Search for the cell housing the specified text and yield its [x, y] center coordinate. 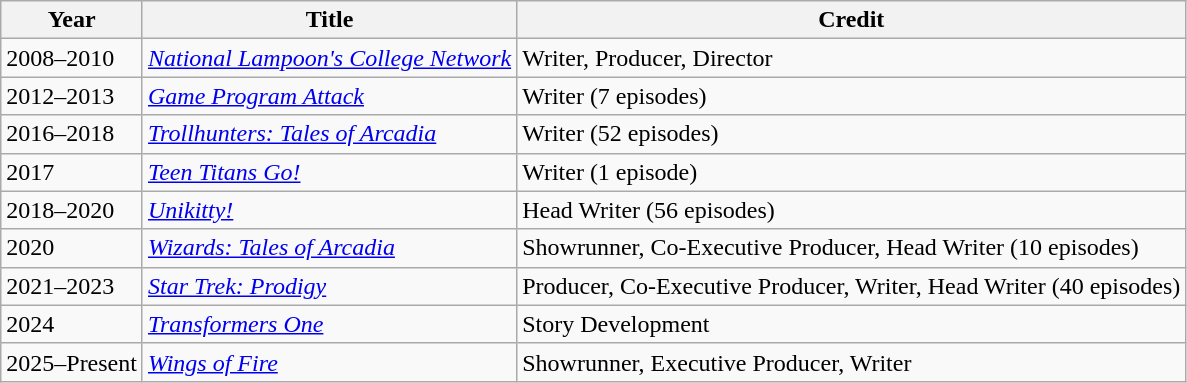
2008–2010 [72, 58]
Story Development [852, 324]
Showrunner, Executive Producer, Writer [852, 362]
Head Writer (56 episodes) [852, 210]
Unikitty! [329, 210]
Game Program Attack [329, 96]
2012–2013 [72, 96]
Writer (1 episode) [852, 172]
2018–2020 [72, 210]
Writer, Producer, Director [852, 58]
Transformers One [329, 324]
Showrunner, Co-Executive Producer, Head Writer (10 episodes) [852, 248]
National Lampoon's College Network [329, 58]
Year [72, 20]
Wings of Fire [329, 362]
2021–2023 [72, 286]
Teen Titans Go! [329, 172]
Producer, Co-Executive Producer, Writer, Head Writer (40 episodes) [852, 286]
Trollhunters: Tales of Arcadia [329, 134]
2017 [72, 172]
Writer (7 episodes) [852, 96]
2025–Present [72, 362]
Credit [852, 20]
2020 [72, 248]
Star Trek: Prodigy [329, 286]
2024 [72, 324]
Wizards: Tales of Arcadia [329, 248]
Title [329, 20]
2016–2018 [72, 134]
Writer (52 episodes) [852, 134]
